Locate the cell with the specified text and output its (X, Y) center coordinate. 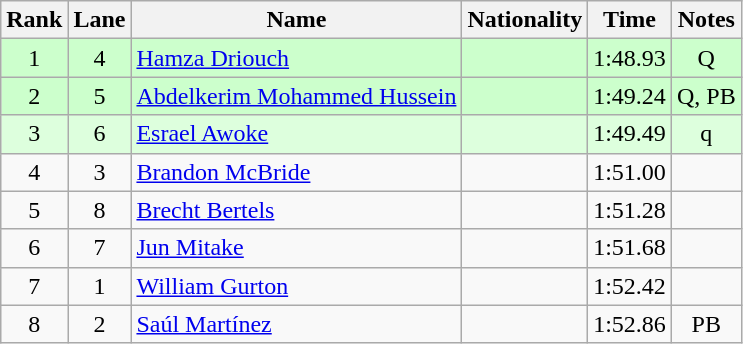
Q (706, 58)
Esrael Awoke (296, 134)
1:51.68 (630, 248)
Saúl Martínez (296, 324)
1:48.93 (630, 58)
Brecht Bertels (296, 210)
1:51.00 (630, 172)
q (706, 134)
Brandon McBride (296, 172)
Time (630, 20)
1:52.86 (630, 324)
Rank (34, 20)
Name (296, 20)
1:52.42 (630, 286)
PB (706, 324)
Lane (100, 20)
1:51.28 (630, 210)
Nationality (525, 20)
Notes (706, 20)
1:49.24 (630, 96)
Q, PB (706, 96)
Jun Mitake (296, 248)
Hamza Driouch (296, 58)
1:49.49 (630, 134)
William Gurton (296, 286)
Abdelkerim Mohammed Hussein (296, 96)
